Provide the (X, Y) coordinate of the cell's center where the given text is located.  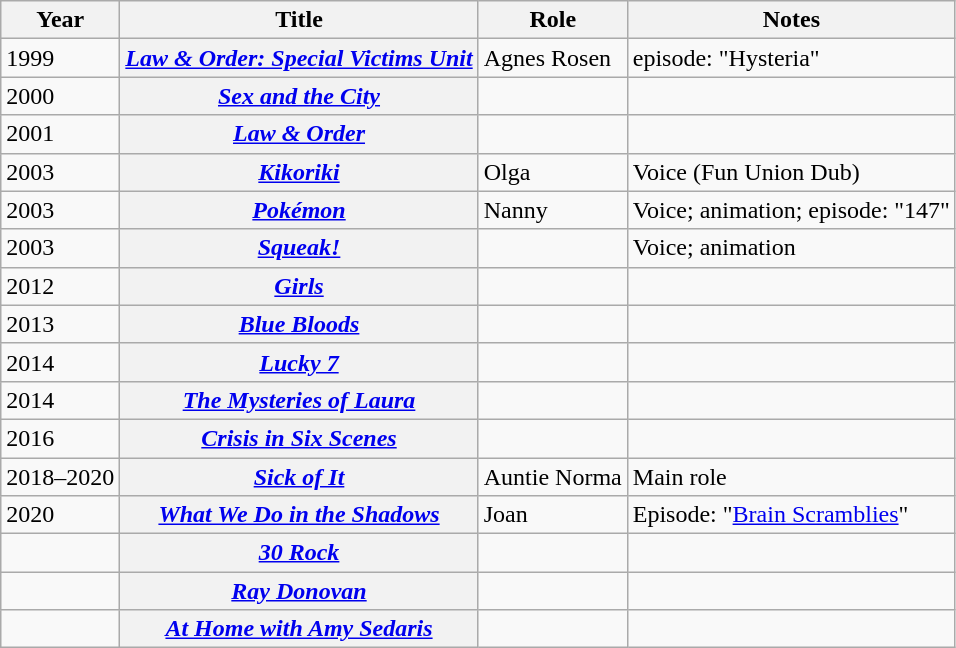
Pokémon (299, 210)
2018–2020 (60, 477)
What We Do in the Shadows (299, 515)
2016 (60, 438)
Sex and the City (299, 96)
Crisis in Six Scenes (299, 438)
Lucky 7 (299, 362)
Episode: "Brain Scramblies" (791, 515)
1999 (60, 58)
Title (299, 20)
2020 (60, 515)
The Mysteries of Laura (299, 400)
2012 (60, 286)
Voice; animation (791, 248)
Girls (299, 286)
Ray Donovan (299, 591)
2001 (60, 134)
At Home with Amy Sedaris (299, 629)
Law & Order (299, 134)
Role (552, 20)
Squeak! (299, 248)
Auntie Norma (552, 477)
Voice (Fun Union Dub) (791, 172)
episode: "Hysteria" (791, 58)
Law & Order: Special Victims Unit (299, 58)
Notes (791, 20)
Voice; animation; episode: "147" (791, 210)
Year (60, 20)
Sick of It (299, 477)
2013 (60, 324)
Blue Bloods (299, 324)
Joan (552, 515)
Nanny (552, 210)
Kikoriki (299, 172)
30 Rock (299, 553)
Main role (791, 477)
Olga (552, 172)
Agnes Rosen (552, 58)
2000 (60, 96)
